Scan for the cell matching the given text and deliver its (x, y) coordinate at center. 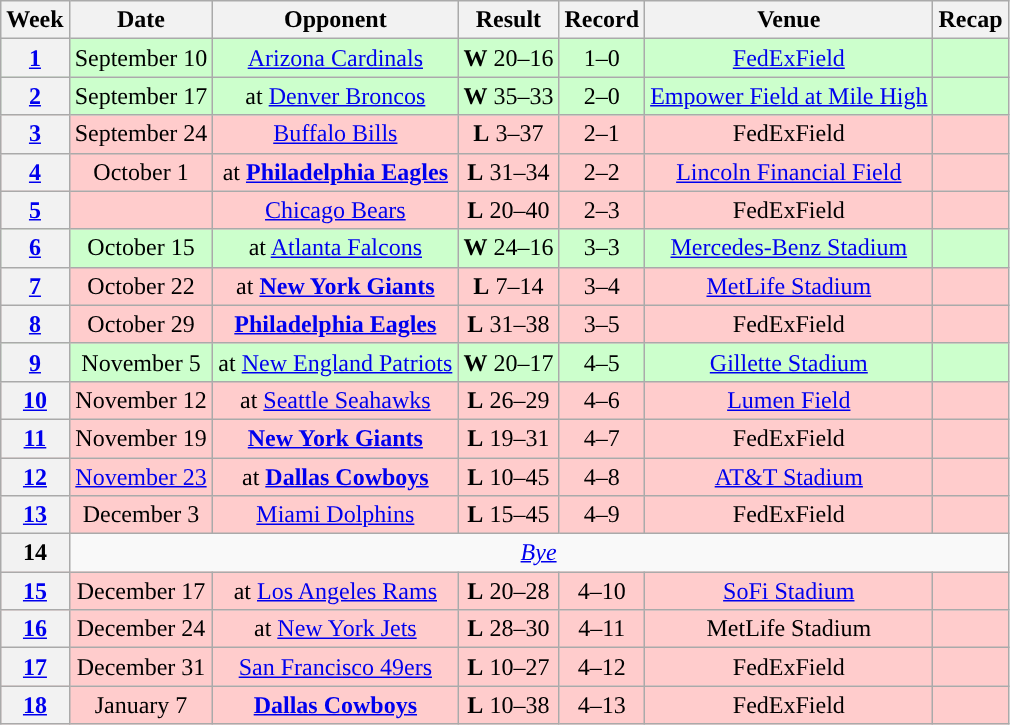
Date (141, 20)
November 23 (141, 477)
L 31–34 (508, 172)
6 (35, 248)
Lumen Field (789, 400)
16 (35, 629)
5 (35, 210)
November 5 (141, 362)
at New England Patriots (336, 362)
Result (508, 20)
10 (35, 400)
October 15 (141, 248)
at Philadelphia Eagles (336, 172)
Dallas Cowboys (336, 705)
L 20–40 (508, 210)
4–6 (602, 400)
15 (35, 591)
L 15–45 (508, 515)
W 35–33 (508, 96)
3–3 (602, 248)
at Seattle Seahawks (336, 400)
4 (35, 172)
W 20–17 (508, 362)
November 12 (141, 400)
4–9 (602, 515)
14 (35, 553)
2–0 (602, 96)
Lincoln Financial Field (789, 172)
L 20–28 (508, 591)
4–7 (602, 438)
at Los Angeles Rams (336, 591)
Mercedes-Benz Stadium (789, 248)
January 7 (141, 705)
12 (35, 477)
11 (35, 438)
October 29 (141, 324)
4–11 (602, 629)
September 24 (141, 134)
W 24–16 (508, 248)
Record (602, 20)
4–5 (602, 362)
San Francisco 49ers (336, 667)
W 20–16 (508, 58)
Gillette Stadium (789, 362)
L 3–37 (508, 134)
at Denver Broncos (336, 96)
November 19 (141, 438)
Arizona Cardinals (336, 58)
L 10–38 (508, 705)
Week (35, 20)
at New York Jets (336, 629)
New York Giants (336, 438)
7 (35, 286)
Chicago Bears (336, 210)
3–4 (602, 286)
1–0 (602, 58)
December 31 (141, 667)
October 1 (141, 172)
L 26–29 (508, 400)
L 28–30 (508, 629)
Bye (538, 553)
Opponent (336, 20)
L 19–31 (508, 438)
1 (35, 58)
13 (35, 515)
4–8 (602, 477)
18 (35, 705)
AT&T Stadium (789, 477)
September 17 (141, 96)
4–13 (602, 705)
at New York Giants (336, 286)
3 (35, 134)
2–3 (602, 210)
L 10–27 (508, 667)
4–12 (602, 667)
December 17 (141, 591)
Recap (970, 20)
December 24 (141, 629)
at Atlanta Falcons (336, 248)
2 (35, 96)
September 10 (141, 58)
2–1 (602, 134)
9 (35, 362)
at Dallas Cowboys (336, 477)
L 10–45 (508, 477)
4–10 (602, 591)
SoFi Stadium (789, 591)
Venue (789, 20)
2–2 (602, 172)
Buffalo Bills (336, 134)
October 22 (141, 286)
8 (35, 324)
L 7–14 (508, 286)
Empower Field at Mile High (789, 96)
L 31–38 (508, 324)
Philadelphia Eagles (336, 324)
Miami Dolphins (336, 515)
3–5 (602, 324)
17 (35, 667)
December 3 (141, 515)
